Extract the (X, Y) coordinate from the center of the cell holding the provided text.  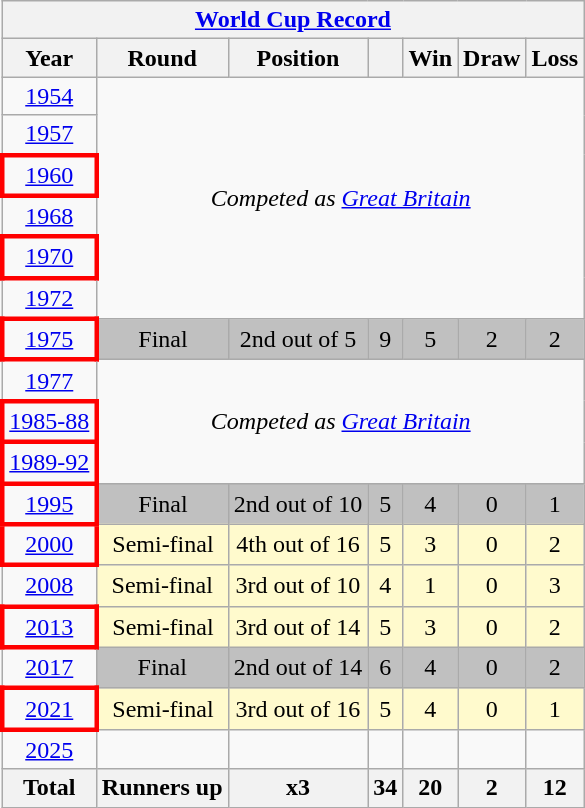
2008 (49, 586)
1995 (49, 504)
6 (386, 668)
1954 (49, 96)
x3 (298, 788)
1975 (49, 340)
2017 (49, 668)
Runners up (162, 788)
1985-88 (49, 422)
2nd out of 10 (298, 504)
12 (555, 788)
Win (430, 58)
3rd out of 14 (298, 626)
World Cup Record (292, 20)
Year (49, 58)
20 (430, 788)
Draw (492, 58)
Position (298, 58)
1989-92 (49, 462)
Loss (555, 58)
2021 (49, 708)
3rd out of 10 (298, 586)
Round (162, 58)
1970 (49, 258)
1957 (49, 135)
2025 (49, 749)
2nd out of 14 (298, 668)
1972 (49, 298)
34 (386, 788)
1960 (49, 174)
1977 (49, 380)
9 (386, 340)
1968 (49, 216)
2000 (49, 544)
Total (49, 788)
2013 (49, 626)
3rd out of 16 (298, 708)
4th out of 16 (298, 544)
2nd out of 5 (298, 340)
